Find where the given text appears and provide that cell's center as (X, Y) coordinate. 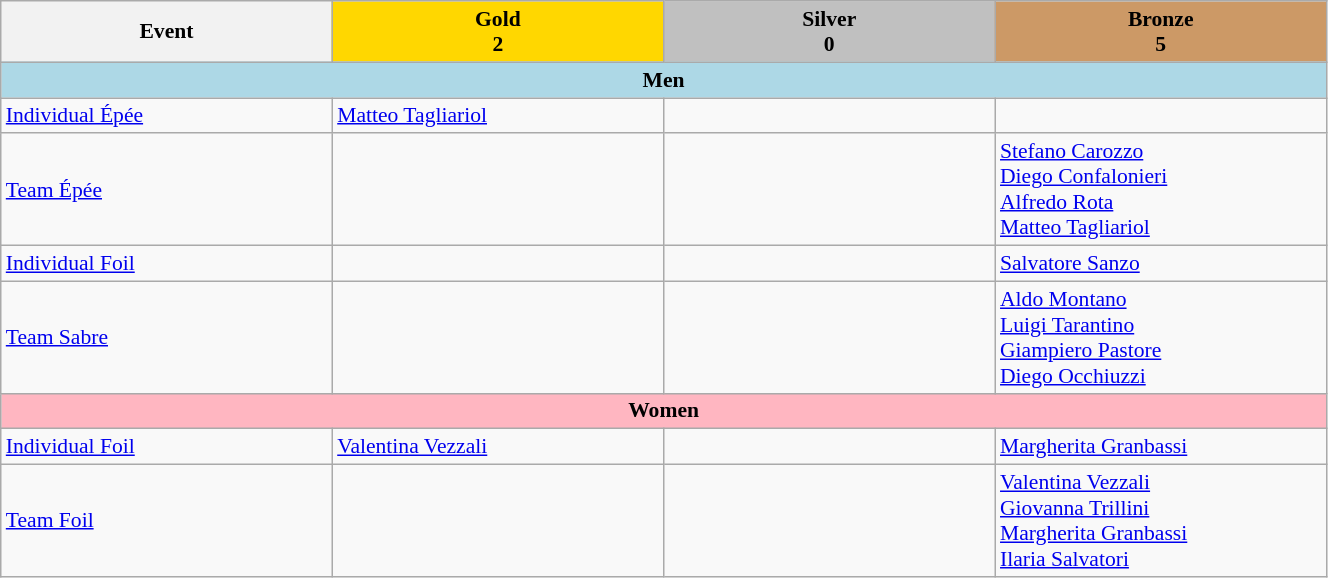
Team Foil (166, 521)
Bronze5 (1160, 32)
Valentina VezzaliGiovanna TrilliniMargherita GranbassiIlaria Salvatori (1160, 521)
Event (166, 32)
Matteo Tagliariol (498, 116)
Individual Épée (166, 116)
Stefano CarozzoDiego ConfalonieriAlfredo RotaMatteo Tagliariol (1160, 190)
Aldo MontanoLuigi TarantinoGiampiero PastoreDiego Occhiuzzi (1160, 337)
Women (664, 411)
Valentina Vezzali (498, 447)
Men (664, 80)
Margherita Granbassi (1160, 447)
Team Épée (166, 190)
Salvatore Sanzo (1160, 264)
Team Sabre (166, 337)
Gold2 (498, 32)
Silver0 (830, 32)
